Detect which cell encompasses the target text, then output its (x, y) center coordinate. 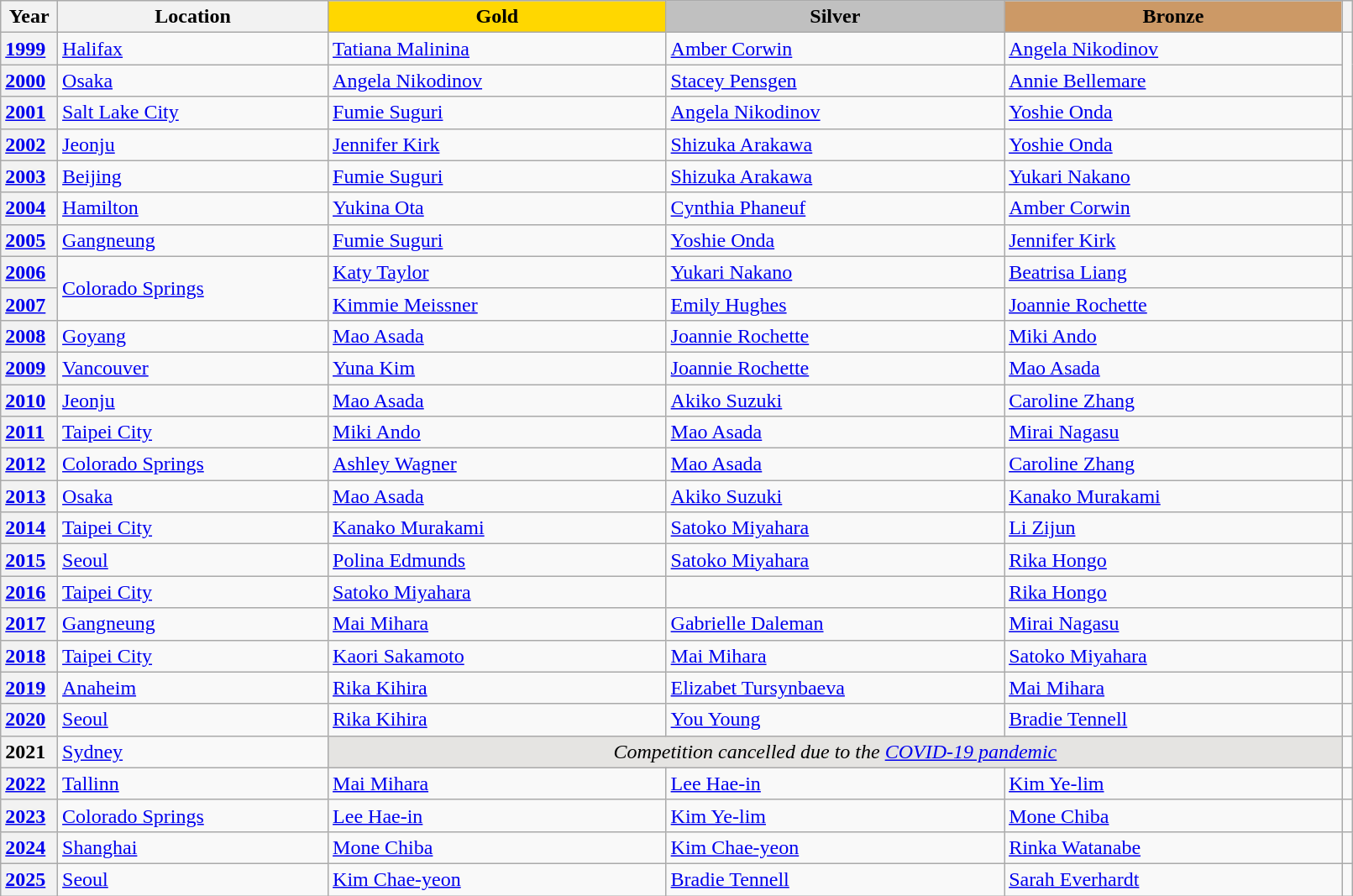
2002 (29, 144)
Beijing (193, 176)
2017 (29, 624)
Shanghai (193, 847)
Silver (835, 17)
2001 (29, 113)
Gold (497, 17)
Tallinn (193, 783)
Tatiana Malinina (497, 49)
Emily Hughes (835, 304)
Beatrisa Liang (1174, 272)
Salt Lake City (193, 113)
Ashley Wagner (497, 464)
Anaheim (193, 688)
2007 (29, 304)
Annie Bellemare (1174, 81)
Katy Taylor (497, 272)
Stacey Pensgen (835, 81)
2013 (29, 496)
1999 (29, 49)
Year (29, 17)
2012 (29, 464)
Goyang (193, 336)
2005 (29, 240)
2011 (29, 432)
2022 (29, 783)
2023 (29, 815)
Kimmie Meissner (497, 304)
Sarah Everhardt (1174, 879)
Li Zijun (1174, 528)
Yukina Ota (497, 208)
Competition cancelled due to the COVID-19 pandemic (836, 752)
2020 (29, 720)
2004 (29, 208)
2014 (29, 528)
2019 (29, 688)
2010 (29, 401)
Bronze (1174, 17)
2006 (29, 272)
Gabrielle Daleman (835, 624)
2003 (29, 176)
Rinka Watanabe (1174, 847)
Yuna Kim (497, 368)
Location (193, 17)
2000 (29, 81)
Kaori Sakamoto (497, 656)
2021 (29, 752)
2025 (29, 879)
Sydney (193, 752)
Vancouver (193, 368)
You Young (835, 720)
2008 (29, 336)
2018 (29, 656)
2024 (29, 847)
2015 (29, 560)
2009 (29, 368)
2016 (29, 592)
Halifax (193, 49)
Hamilton (193, 208)
Cynthia Phaneuf (835, 208)
Elizabet Tursynbaeva (835, 688)
Polina Edmunds (497, 560)
